Scan for the cell matching the given text and deliver its [x, y] coordinate at center. 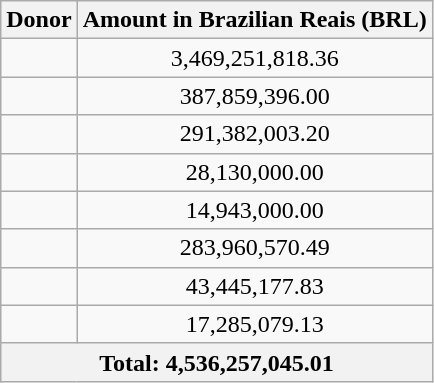
Amount in Brazilian Reais (BRL) [254, 20]
291,382,003.20 [254, 134]
43,445,177.83 [254, 286]
Donor [39, 20]
14,943,000.00 [254, 210]
3,469,251,818.36 [254, 58]
17,285,079.13 [254, 324]
Total: 4,536,257,045.01 [216, 362]
28,130,000.00 [254, 172]
283,960,570.49 [254, 248]
387,859,396.00 [254, 96]
